Detect which cell encompasses the target text, then output its (X, Y) center coordinate. 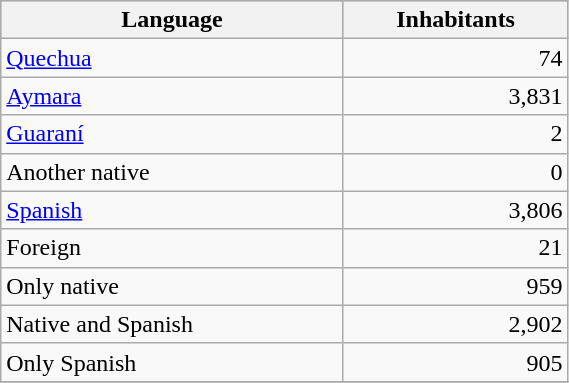
905 (456, 362)
Aymara (172, 96)
2,902 (456, 324)
Another native (172, 172)
Inhabitants (456, 20)
Spanish (172, 210)
74 (456, 58)
Guaraní (172, 134)
Only native (172, 286)
Foreign (172, 248)
Native and Spanish (172, 324)
2 (456, 134)
Quechua (172, 58)
Language (172, 20)
959 (456, 286)
0 (456, 172)
3,831 (456, 96)
3,806 (456, 210)
Only Spanish (172, 362)
21 (456, 248)
